Search for the cell housing the specified text and yield its (x, y) center coordinate. 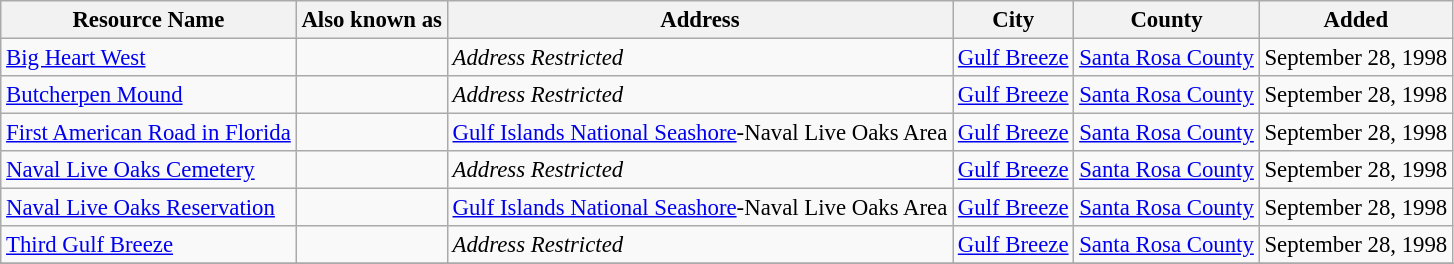
County (1166, 20)
Resource Name (148, 20)
Big Heart West (148, 58)
Butcherpen Mound (148, 95)
Naval Live Oaks Cemetery (148, 170)
Added (1356, 20)
City (1014, 20)
Third Gulf Breeze (148, 245)
First American Road in Florida (148, 133)
Address (700, 20)
Also known as (372, 20)
Naval Live Oaks Reservation (148, 208)
